Identify which cell holds the provided text, then report its (x, y) central coordinate. 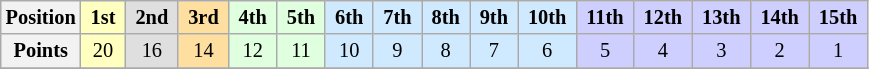
9th (494, 17)
3rd (203, 17)
8th (446, 17)
5 (604, 51)
9 (397, 51)
1st (104, 17)
6 (547, 51)
2 (779, 51)
6th (349, 17)
8 (446, 51)
1 (838, 51)
14th (779, 17)
4 (663, 51)
5th (301, 17)
16 (152, 51)
20 (104, 51)
14 (203, 51)
7 (494, 51)
10th (547, 17)
12 (253, 51)
3 (721, 51)
13th (721, 17)
11 (301, 51)
2nd (152, 17)
15th (838, 17)
4th (253, 17)
Position (41, 17)
7th (397, 17)
10 (349, 51)
11th (604, 17)
Points (41, 51)
12th (663, 17)
